Capture the cell that displays the provided text and extract its (X, Y) central coordinate. 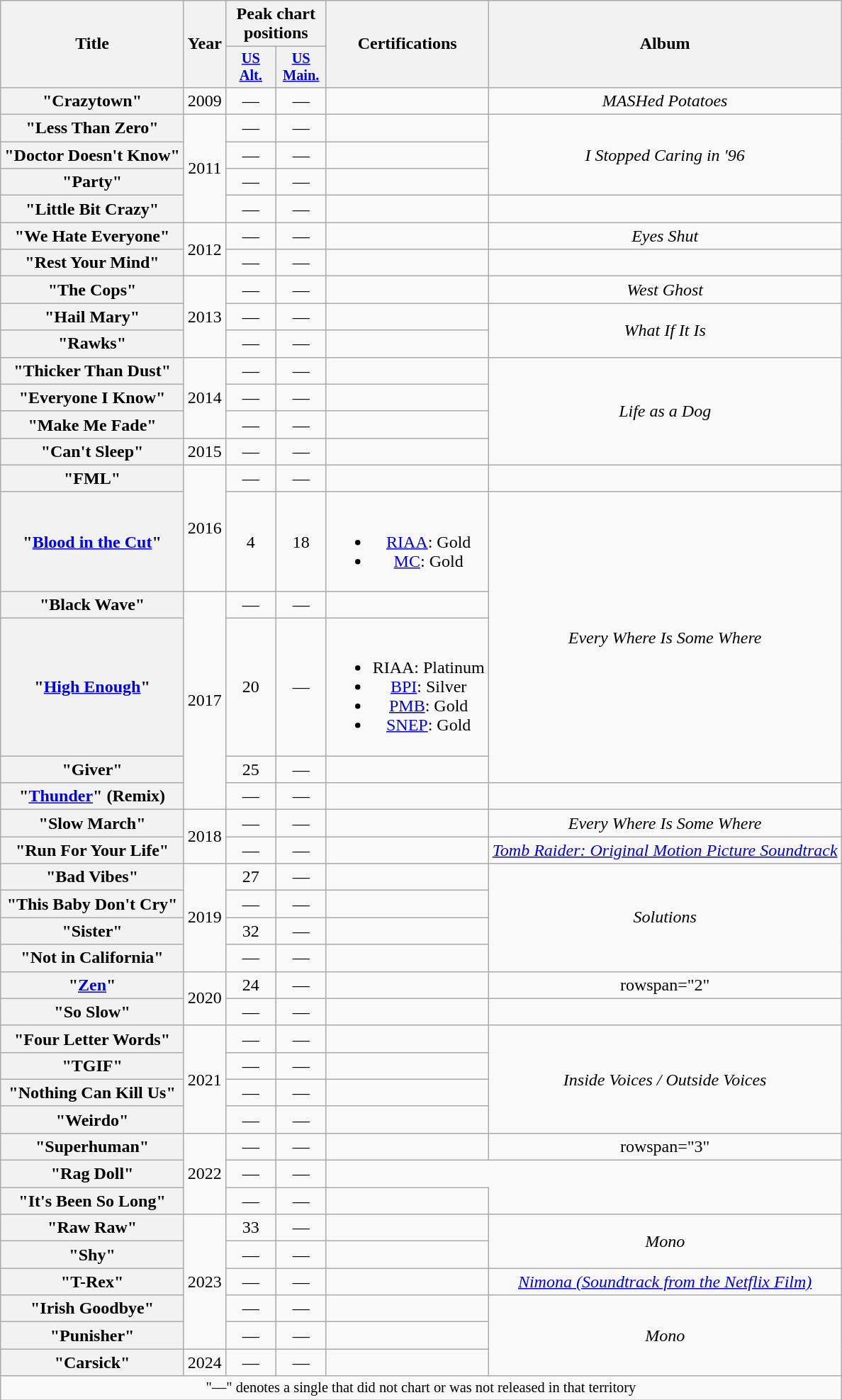
"Make Me Fade" (92, 424)
"Blood in the Cut" (92, 541)
"Run For Your Life" (92, 850)
"Irish Goodbye" (92, 1309)
US Alt. (251, 67)
2013 (204, 317)
Title (92, 44)
"Raw Raw" (92, 1228)
"Party" (92, 182)
25 (251, 769)
"We Hate Everyone" (92, 236)
"Punisher" (92, 1336)
2017 (204, 700)
2011 (204, 169)
Life as a Dog (665, 411)
rowspan="2" (665, 985)
"T-Rex" (92, 1282)
"Not in California" (92, 958)
33 (251, 1228)
20 (251, 687)
Eyes Shut (665, 236)
"Can't Sleep" (92, 451)
Peak chart positions (276, 24)
4 (251, 541)
2022 (204, 1173)
2018 (204, 837)
MASHed Potatoes (665, 101)
2021 (204, 1079)
"Rawks" (92, 344)
"Thunder" (Remix) (92, 796)
"Black Wave" (92, 604)
"Carsick" (92, 1362)
Certifications (407, 44)
"Thicker Than Dust" (92, 371)
I Stopped Caring in '96 (665, 155)
2020 (204, 998)
RIAA: PlatinumBPI: SilverPMB: GoldSNEP: Gold (407, 687)
"Bad Vibes" (92, 877)
"Four Letter Words" (92, 1039)
US Main. (301, 67)
"High Enough" (92, 687)
"FML" (92, 478)
rowspan="3" (665, 1146)
"Doctor Doesn't Know" (92, 155)
"It's Been So Long" (92, 1201)
What If It Is (665, 330)
32 (251, 931)
2023 (204, 1282)
"Zen" (92, 985)
24 (251, 985)
"Slow March" (92, 823)
"Rest Your Mind" (92, 263)
"Sister" (92, 931)
"Hail Mary" (92, 317)
"Weirdo" (92, 1119)
2019 (204, 918)
2009 (204, 101)
"Crazytown" (92, 101)
Nimona (Soundtrack from the Netflix Film) (665, 1282)
18 (301, 541)
2014 (204, 397)
"Nothing Can Kill Us" (92, 1093)
"Shy" (92, 1255)
"TGIF" (92, 1066)
"—" denotes a single that did not chart or was not released in that territory (421, 1388)
"Superhuman" (92, 1146)
"Less Than Zero" (92, 128)
Year (204, 44)
"Little Bit Crazy" (92, 209)
2024 (204, 1362)
West Ghost (665, 290)
Solutions (665, 918)
Album (665, 44)
27 (251, 877)
2015 (204, 451)
"Giver" (92, 769)
2012 (204, 249)
"This Baby Don't Cry" (92, 904)
Inside Voices / Outside Voices (665, 1079)
RIAA: GoldMC: Gold (407, 541)
Tomb Raider: Original Motion Picture Soundtrack (665, 850)
"The Cops" (92, 290)
2016 (204, 528)
"Rag Doll" (92, 1174)
"So Slow" (92, 1012)
"Everyone I Know" (92, 397)
